Scan for the cell matching the given text and deliver its [x, y] coordinate at center. 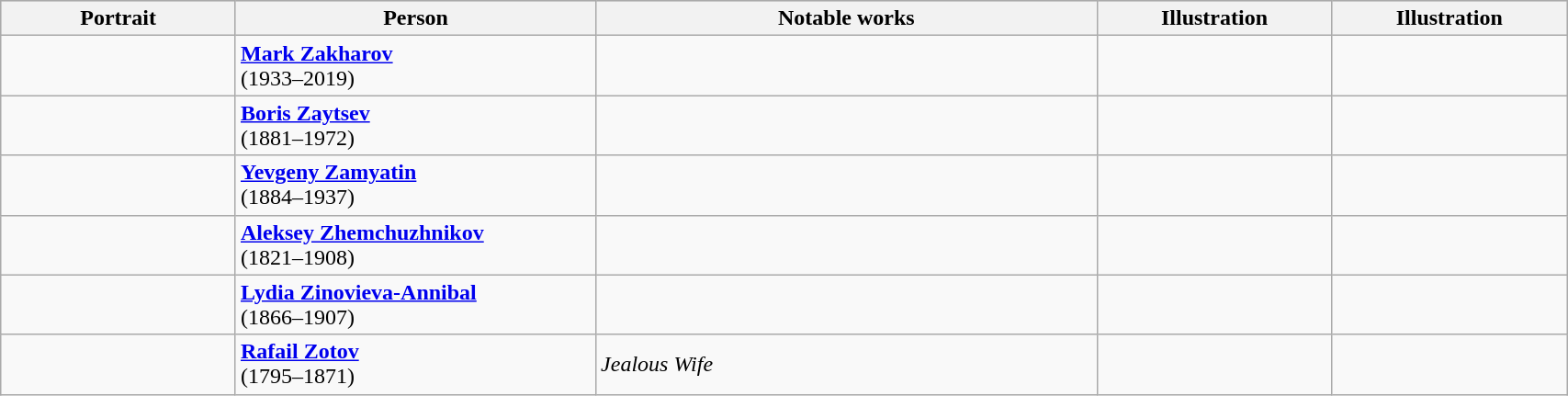
Rafail Zotov(1795–1871) [415, 364]
Portrait [118, 18]
Notable works [847, 18]
Lydia Zinovieva-Annibal(1866–1907) [415, 305]
Aleksey Zhemchuzhnikov(1821–1908) [415, 244]
Boris Zaytsev(1881–1972) [415, 125]
Yevgeny Zamyatin(1884–1937) [415, 186]
Mark Zakharov(1933–2019) [415, 66]
Jealous Wife [847, 364]
Person [415, 18]
